Find where the given text appears and provide that cell's center as [x, y] coordinate. 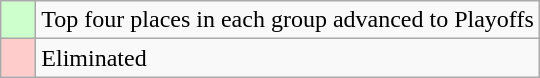
Top four places in each group advanced to Playoffs [288, 20]
Eliminated [288, 58]
